Scan for the cell matching the given text and deliver its [X, Y] coordinate at center. 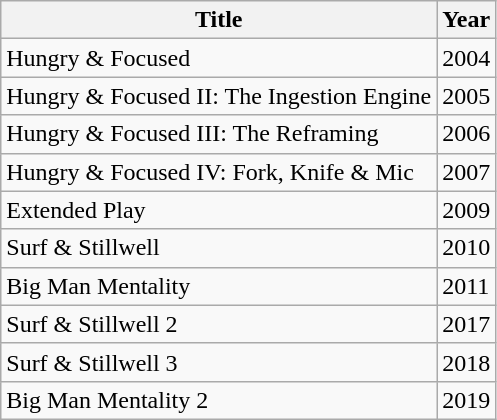
Surf & Stillwell [219, 248]
2011 [466, 286]
Hungry & Focused IV: Fork, Knife & Mic [219, 172]
2005 [466, 96]
Big Man Mentality [219, 286]
Hungry & Focused [219, 58]
Hungry & Focused II: The Ingestion Engine [219, 96]
2006 [466, 134]
Title [219, 20]
Surf & Stillwell 3 [219, 362]
2010 [466, 248]
Surf & Stillwell 2 [219, 324]
Year [466, 20]
Extended Play [219, 210]
2009 [466, 210]
2017 [466, 324]
2007 [466, 172]
Big Man Mentality 2 [219, 400]
2018 [466, 362]
2004 [466, 58]
2019 [466, 400]
Hungry & Focused III: The Reframing [219, 134]
